Find where the given text appears and provide that cell's center as [x, y] coordinate. 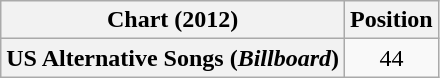
US Alternative Songs (Billboard) [173, 58]
Position [392, 20]
Chart (2012) [173, 20]
44 [392, 58]
